Capture the cell that displays the provided text and extract its (x, y) central coordinate. 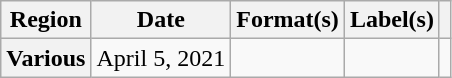
Various (46, 58)
April 5, 2021 (161, 58)
Region (46, 20)
Date (161, 20)
Format(s) (288, 20)
Label(s) (392, 20)
